Detect which cell encompasses the target text, then output its [X, Y] center coordinate. 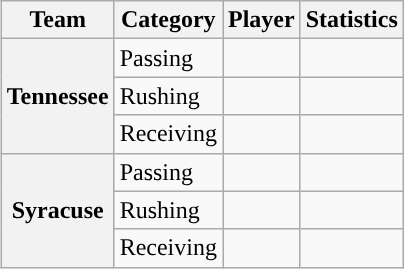
Player [261, 20]
Syracuse [58, 210]
Team [58, 20]
Statistics [352, 20]
Category [168, 20]
Tennessee [58, 96]
